Locate the cell with the specified text and output its (x, y) center coordinate. 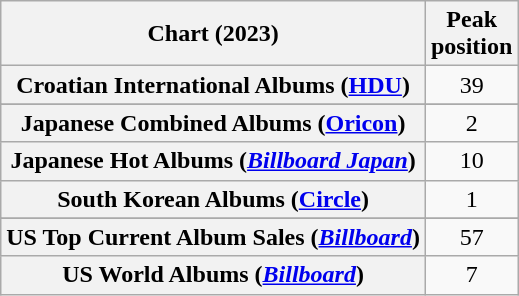
2 (471, 123)
Japanese Combined Albums (Oricon) (214, 123)
57 (471, 237)
South Korean Albums (Circle) (214, 199)
Peakposition (471, 34)
US Top Current Album Sales (Billboard) (214, 237)
Japanese Hot Albums (Billboard Japan) (214, 161)
Chart (2023) (214, 34)
1 (471, 199)
US World Albums (Billboard) (214, 275)
Croatian International Albums (HDU) (214, 85)
39 (471, 85)
7 (471, 275)
10 (471, 161)
